Provide the (x, y) coordinate of the cell's center where the given text is located.  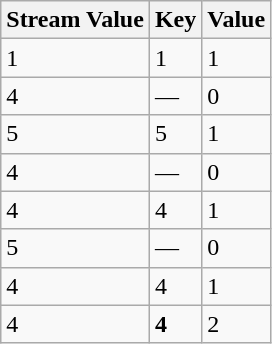
Key (175, 20)
Stream Value (76, 20)
2 (236, 324)
Value (236, 20)
